Capture the cell that displays the provided text and extract its [x, y] central coordinate. 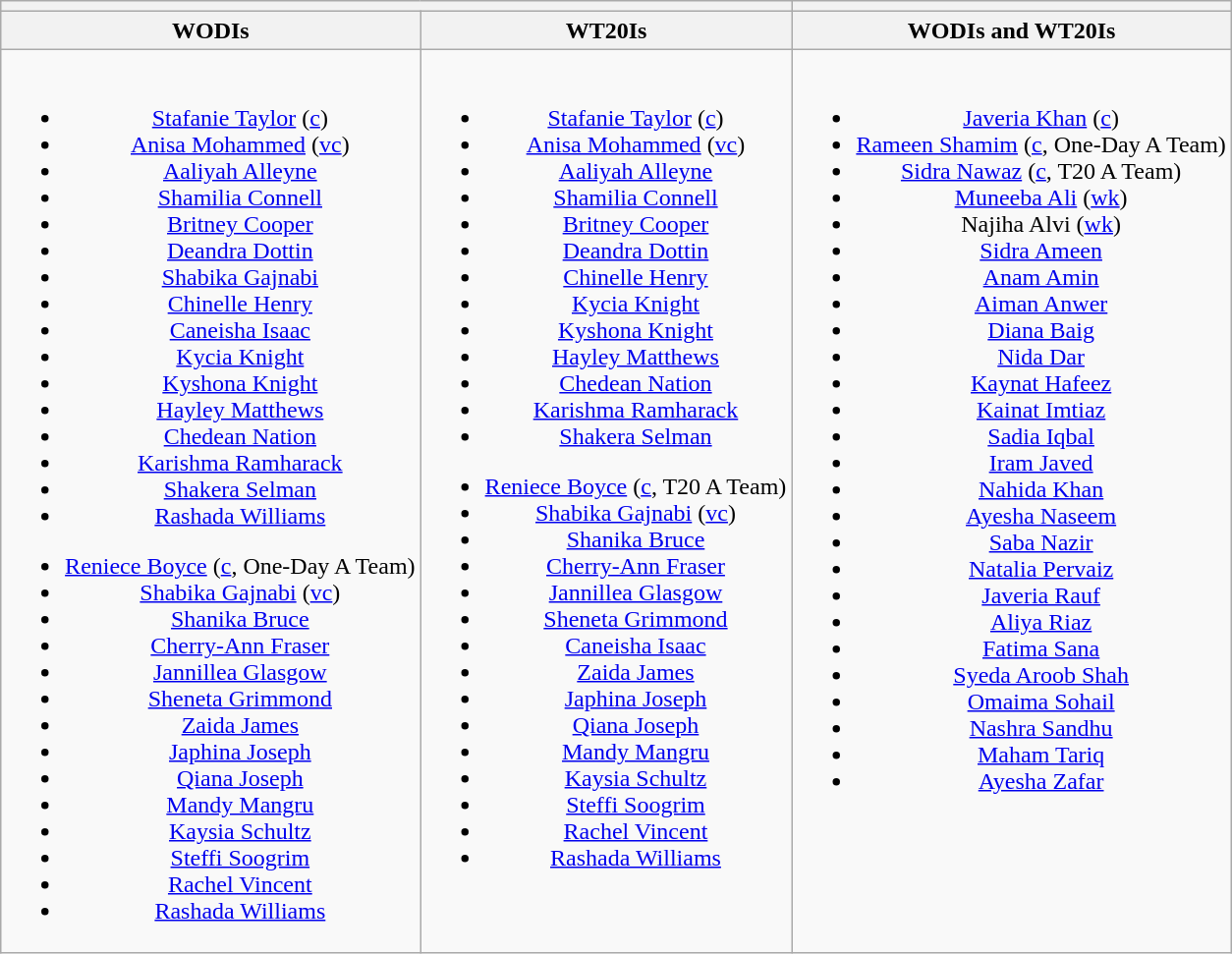
WT20Is [606, 30]
WODIs [211, 30]
WODIs and WT20Is [1012, 30]
